Capture the cell that displays the provided text and extract its (X, Y) central coordinate. 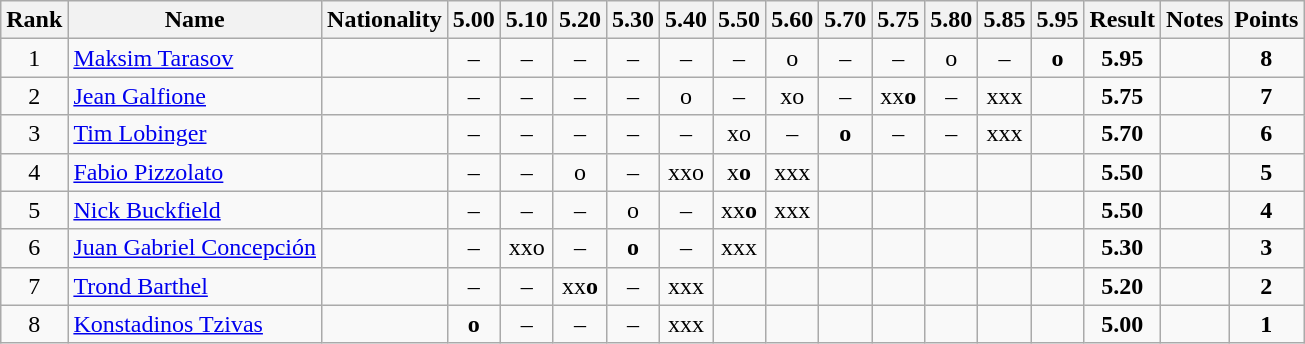
5.40 (686, 20)
5.60 (792, 20)
Tim Lobinger (195, 134)
Result (1122, 20)
Notes (1194, 20)
Fabio Pizzolato (195, 172)
Jean Galfione (195, 96)
5.80 (952, 20)
5.10 (526, 20)
Nationality (385, 20)
Juan Gabriel Concepción (195, 248)
Trond Barthel (195, 286)
Konstadinos Tzivas (195, 324)
Points (1266, 20)
Maksim Tarasov (195, 58)
Rank (34, 20)
Nick Buckfield (195, 210)
Name (195, 20)
5.85 (1004, 20)
